Capture the cell that displays the provided text and extract its (X, Y) central coordinate. 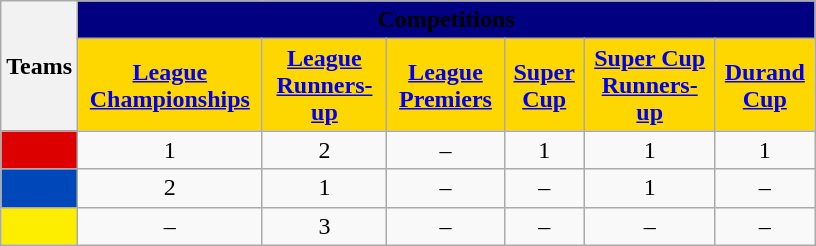
League Runners-up (324, 85)
League Premiers (446, 85)
3 (324, 226)
Durand Cup (764, 85)
Teams (40, 66)
Competitions (446, 20)
Super Cup (544, 85)
League Championships (170, 85)
Super Cup Runners-up (650, 85)
